Output the (x, y) coordinate of the center of the cell containing the given text.  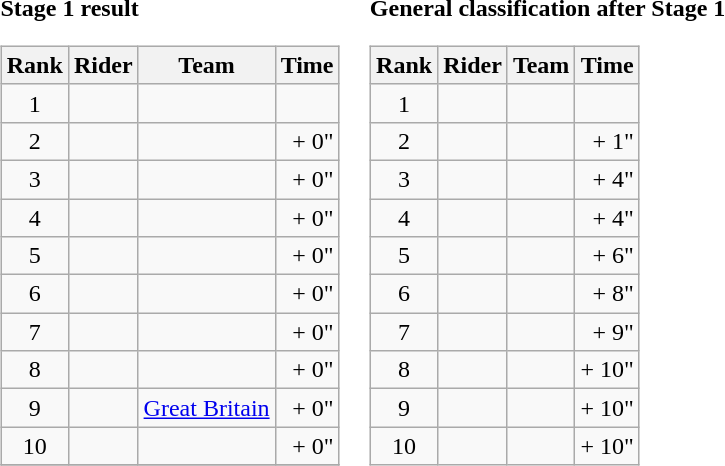
+ 8" (607, 294)
+ 9" (607, 332)
Great Britain (206, 408)
+ 1" (607, 141)
+ 6" (607, 256)
